Locate the cell with the specified text and output its (x, y) center coordinate. 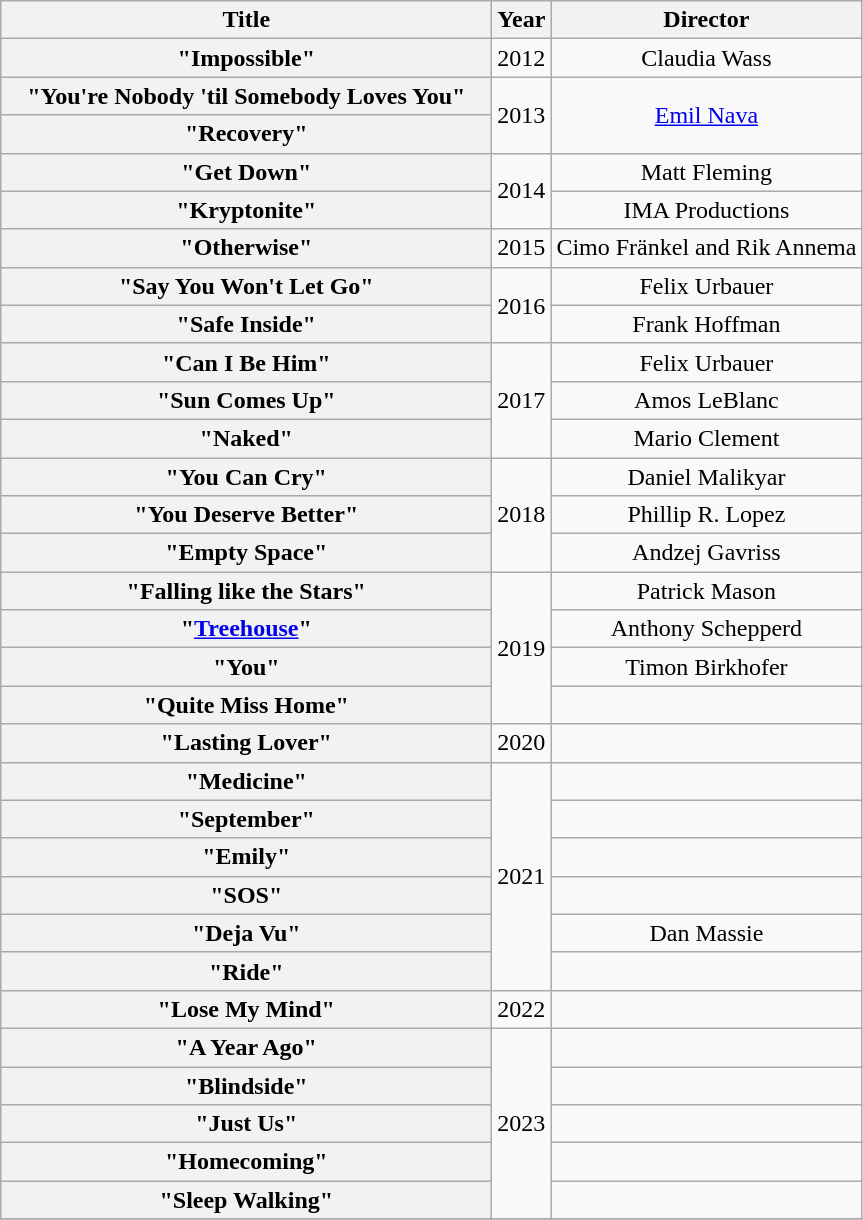
Phillip R. Lopez (706, 515)
2019 (522, 648)
2015 (522, 248)
Dan Massie (706, 933)
"Can I Be Him" (246, 362)
Cimo Fränkel and Rik Annema (706, 248)
Matt Fleming (706, 172)
"A Year Ago" (246, 1047)
Frank Hoffman (706, 324)
"Falling like the Stars" (246, 591)
"Treehouse" (246, 629)
Emil Nava (706, 115)
Title (246, 20)
"September" (246, 819)
"Lasting Lover" (246, 743)
2023 (522, 1123)
2017 (522, 400)
"Recovery" (246, 134)
"Safe Inside" (246, 324)
Year (522, 20)
"Quite Miss Home" (246, 705)
2020 (522, 743)
Daniel Malikyar (706, 477)
"Say You Won't Let Go" (246, 286)
"Naked" (246, 438)
IMA Productions (706, 210)
Claudia Wass (706, 58)
"Emily" (246, 857)
Patrick Mason (706, 591)
"Blindside" (246, 1085)
2012 (522, 58)
"Get Down" (246, 172)
"Deja Vu" (246, 933)
2013 (522, 115)
"Empty Space" (246, 553)
"SOS" (246, 895)
"Otherwise" (246, 248)
"You're Nobody 'til Somebody Loves You" (246, 96)
Amos LeBlanc (706, 400)
"Ride" (246, 971)
Andzej Gavriss (706, 553)
Mario Clement (706, 438)
"You Can Cry" (246, 477)
Anthony Schepperd (706, 629)
Director (706, 20)
2014 (522, 191)
Timon Birkhofer (706, 667)
"Sun Comes Up" (246, 400)
2018 (522, 515)
"Lose My Mind" (246, 1009)
"Kryptonite" (246, 210)
2016 (522, 305)
"Sleep Walking" (246, 1200)
"You" (246, 667)
2021 (522, 876)
2022 (522, 1009)
"Homecoming" (246, 1162)
"You Deserve Better" (246, 515)
"Just Us" (246, 1124)
"Impossible" (246, 58)
"Medicine" (246, 781)
